Provide the (x, y) coordinate of the cell's center where the given text is located.  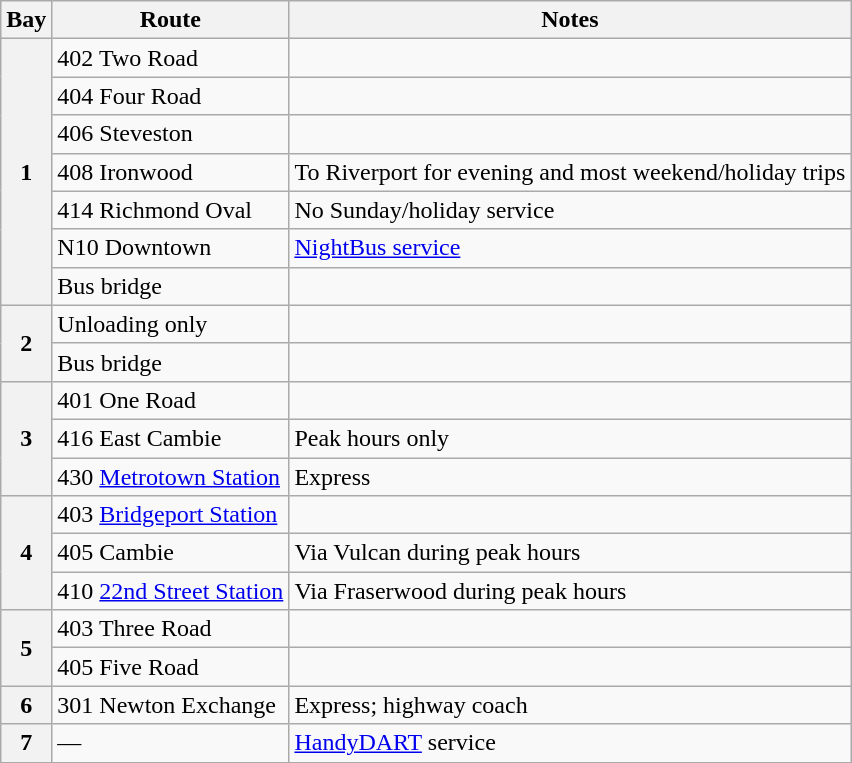
414 Richmond Oval (170, 210)
N10 Downtown (170, 248)
Notes (570, 20)
— (170, 743)
406 Steveston (170, 134)
408 Ironwood (170, 172)
To Riverport for evening and most weekend/holiday trips (570, 172)
4 (26, 553)
5 (26, 648)
Bay (26, 20)
405 Five Road (170, 667)
430 Metrotown Station (170, 477)
410 22nd Street Station (170, 591)
Express (570, 477)
405 Cambie (170, 553)
Via Fraserwood during peak hours (570, 591)
Peak hours only (570, 438)
402 Two Road (170, 58)
No Sunday/holiday service (570, 210)
6 (26, 705)
Via Vulcan during peak hours (570, 553)
416 East Cambie (170, 438)
2 (26, 343)
Route (170, 20)
403 Three Road (170, 629)
HandyDART service (570, 743)
401 One Road (170, 400)
403 Bridgeport Station (170, 515)
Express; highway coach (570, 705)
3 (26, 438)
1 (26, 172)
7 (26, 743)
NightBus service (570, 248)
404 Four Road (170, 96)
301 Newton Exchange (170, 705)
Unloading only (170, 324)
